From the cell containing the given text, extract its center point as [x, y] coordinate. 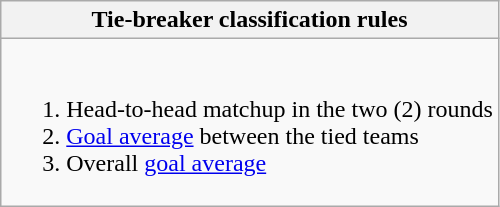
Tie-breaker classification rules [250, 20]
Head-to-head matchup in the two (2) roundsGoal average between the tied teamsOverall goal average [250, 122]
